Scan for the cell matching the given text and deliver its [X, Y] coordinate at center. 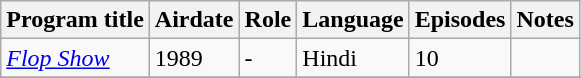
Notes [545, 20]
10 [460, 58]
Airdate [194, 20]
Role [268, 20]
Program title [76, 20]
- [268, 58]
Hindi [353, 58]
Language [353, 20]
Flop Show [76, 58]
1989 [194, 58]
Episodes [460, 20]
